Pinpoint the cell where the given text exists, returning its (x, y) midpoint coordinate. 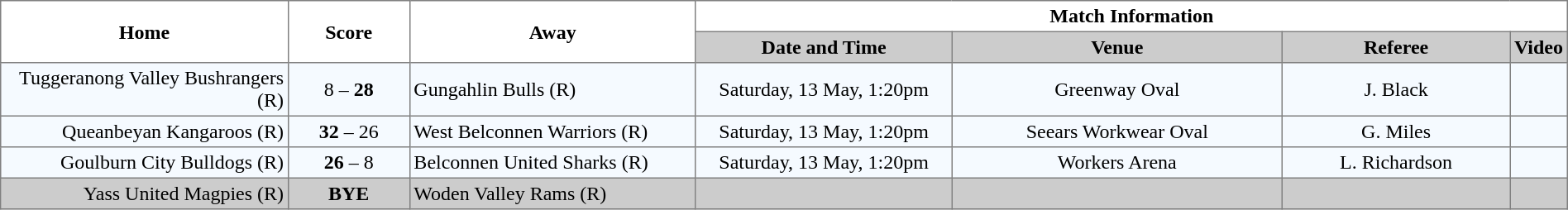
Queanbeyan Kangaroos (R) (145, 131)
G. Miles (1396, 131)
26 – 8 (349, 163)
Score (349, 31)
Venue (1117, 47)
L. Richardson (1396, 163)
Workers Arena (1117, 163)
8 – 28 (349, 89)
J. Black (1396, 89)
Home (145, 31)
Gungahlin Bulls (R) (552, 89)
Greenway Oval (1117, 89)
Away (552, 31)
BYE (349, 193)
Belconnen United Sharks (R) (552, 163)
Tuggeranong Valley Bushrangers (R) (145, 89)
Match Information (1131, 17)
32 – 26 (349, 131)
West Belconnen Warriors (R) (552, 131)
Referee (1396, 47)
Seears Workwear Oval (1117, 131)
Yass United Magpies (R) (145, 193)
Video (1539, 47)
Woden Valley Rams (R) (552, 193)
Goulburn City Bulldogs (R) (145, 163)
Date and Time (824, 47)
